Capture the cell that displays the provided text and extract its [X, Y] central coordinate. 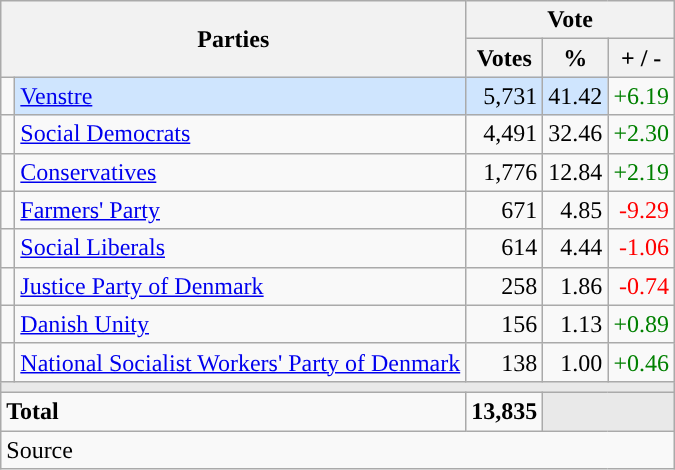
+0.89 [642, 324]
Vote [570, 20]
614 [504, 248]
+ / - [642, 58]
4,491 [504, 134]
-1.06 [642, 248]
32.46 [576, 134]
+2.30 [642, 134]
National Socialist Workers' Party of Denmark [240, 362]
Parties [234, 39]
41.42 [576, 96]
4.44 [576, 248]
Social Democrats [240, 134]
1.13 [576, 324]
Venstre [240, 96]
156 [504, 324]
+6.19 [642, 96]
671 [504, 210]
13,835 [504, 411]
258 [504, 286]
Conservatives [240, 172]
1.86 [576, 286]
12.84 [576, 172]
+2.19 [642, 172]
-0.74 [642, 286]
Source [338, 449]
1.00 [576, 362]
+0.46 [642, 362]
% [576, 58]
Social Liberals [240, 248]
Justice Party of Denmark [240, 286]
4.85 [576, 210]
Votes [504, 58]
Total [234, 411]
1,776 [504, 172]
Farmers' Party [240, 210]
-9.29 [642, 210]
5,731 [504, 96]
138 [504, 362]
Danish Unity [240, 324]
